From the cell containing the given text, extract its center point as [x, y] coordinate. 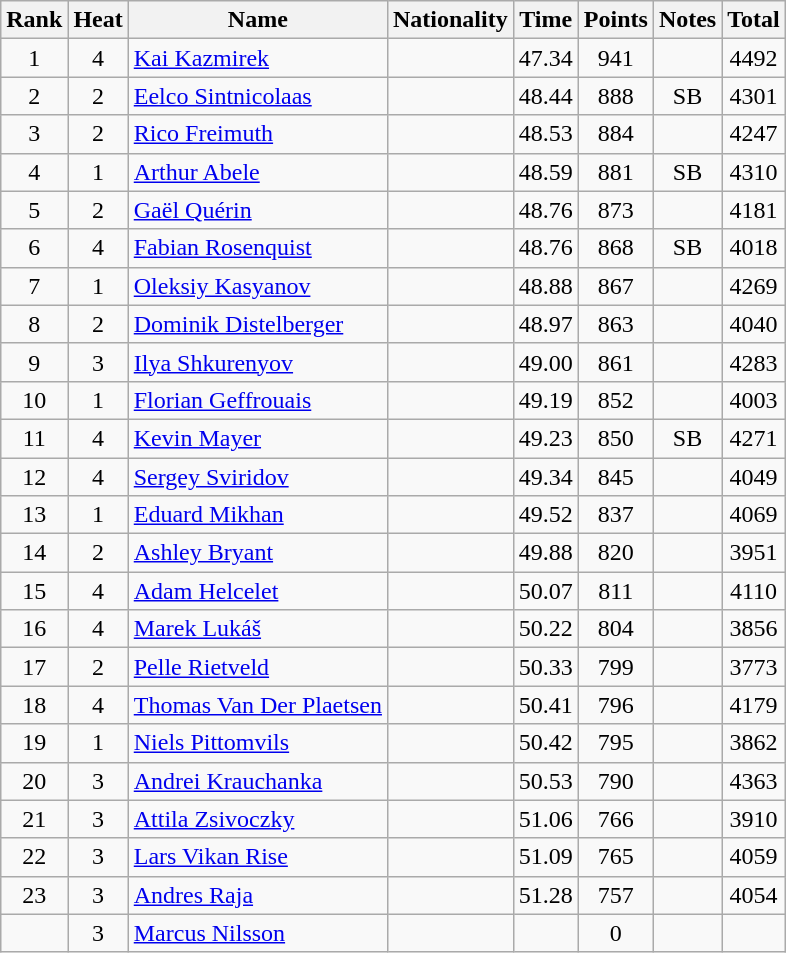
Attila Zsivoczky [258, 819]
8 [34, 324]
863 [616, 324]
Rank [34, 20]
765 [616, 857]
Time [546, 20]
9 [34, 362]
48.88 [546, 286]
4040 [754, 324]
4054 [754, 895]
4283 [754, 362]
873 [616, 210]
4271 [754, 438]
4310 [754, 172]
19 [34, 743]
Adam Helcelet [258, 591]
Arthur Abele [258, 172]
48.53 [546, 134]
Niels Pittomvils [258, 743]
867 [616, 286]
3773 [754, 667]
4059 [754, 857]
4110 [754, 591]
Thomas Van Der Plaetsen [258, 705]
790 [616, 781]
49.52 [546, 515]
48.97 [546, 324]
50.22 [546, 629]
Heat [98, 20]
49.88 [546, 553]
14 [34, 553]
Florian Geffrouais [258, 400]
4003 [754, 400]
51.28 [546, 895]
3862 [754, 743]
Oleksiy Kasyanov [258, 286]
18 [34, 705]
Eelco Sintnicolaas [258, 96]
3910 [754, 819]
Marek Lukáš [258, 629]
15 [34, 591]
Name [258, 20]
48.44 [546, 96]
4301 [754, 96]
4247 [754, 134]
766 [616, 819]
888 [616, 96]
Ashley Bryant [258, 553]
Nationality [450, 20]
Andres Raja [258, 895]
0 [616, 933]
7 [34, 286]
51.09 [546, 857]
850 [616, 438]
804 [616, 629]
Marcus Nilsson [258, 933]
49.00 [546, 362]
Sergey Sviridov [258, 477]
50.53 [546, 781]
Kai Kazmirek [258, 58]
Gaël Quérin [258, 210]
4018 [754, 248]
845 [616, 477]
884 [616, 134]
Dominik Distelberger [258, 324]
4181 [754, 210]
881 [616, 172]
837 [616, 515]
Pelle Rietveld [258, 667]
4069 [754, 515]
6 [34, 248]
799 [616, 667]
49.34 [546, 477]
868 [616, 248]
3951 [754, 553]
Andrei Krauchanka [258, 781]
12 [34, 477]
16 [34, 629]
5 [34, 210]
941 [616, 58]
50.07 [546, 591]
811 [616, 591]
49.23 [546, 438]
22 [34, 857]
50.42 [546, 743]
23 [34, 895]
48.59 [546, 172]
17 [34, 667]
Lars Vikan Rise [258, 857]
Kevin Mayer [258, 438]
820 [616, 553]
4179 [754, 705]
861 [616, 362]
4363 [754, 781]
10 [34, 400]
47.34 [546, 58]
50.33 [546, 667]
3856 [754, 629]
757 [616, 895]
Eduard Mikhan [258, 515]
50.41 [546, 705]
Total [754, 20]
20 [34, 781]
Points [616, 20]
21 [34, 819]
Notes [687, 20]
11 [34, 438]
795 [616, 743]
13 [34, 515]
4269 [754, 286]
Rico Freimuth [258, 134]
796 [616, 705]
4492 [754, 58]
Fabian Rosenquist [258, 248]
49.19 [546, 400]
4049 [754, 477]
Ilya Shkurenyov [258, 362]
852 [616, 400]
51.06 [546, 819]
